For the text-containing cell, return its midpoint in (x, y) coordinate format. 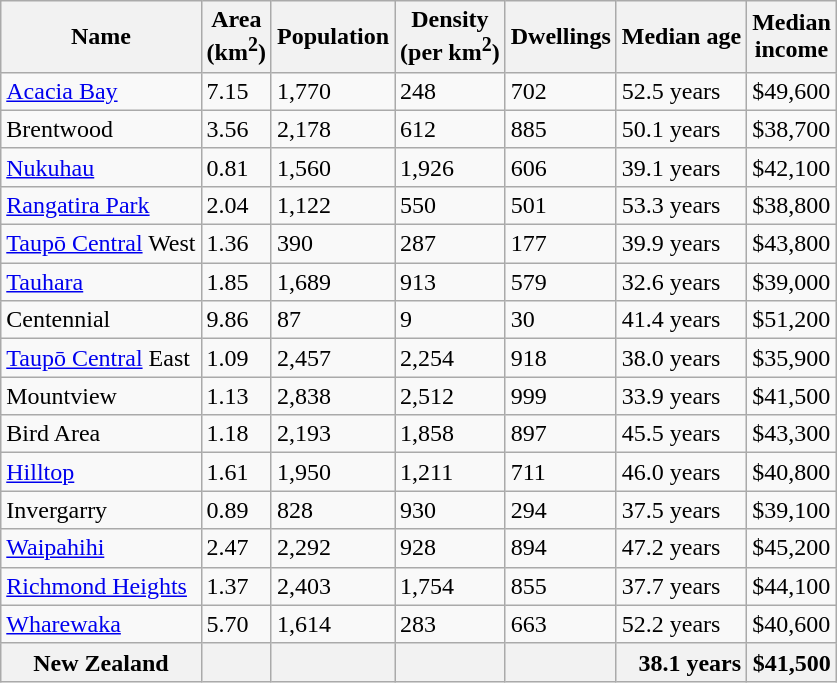
Richmond Heights (101, 586)
$44,100 (792, 586)
1.36 (236, 244)
Taupō Central East (101, 358)
Area(km2) (236, 37)
3.56 (236, 129)
283 (450, 624)
928 (450, 548)
0.89 (236, 510)
Acacia Bay (101, 91)
Waipahihi (101, 548)
177 (560, 244)
1,560 (332, 167)
$39,000 (792, 282)
50.1 years (681, 129)
41.4 years (681, 320)
52.5 years (681, 91)
Density(per km2) (450, 37)
897 (560, 434)
2,292 (332, 548)
38.1 years (681, 662)
828 (332, 510)
1,754 (450, 586)
Wharewaka (101, 624)
913 (450, 282)
1.18 (236, 434)
855 (560, 586)
New Zealand (101, 662)
Bird Area (101, 434)
1.09 (236, 358)
918 (560, 358)
38.0 years (681, 358)
Taupō Central West (101, 244)
53.3 years (681, 205)
1,858 (450, 434)
579 (560, 282)
$35,900 (792, 358)
711 (560, 472)
2,193 (332, 434)
30 (560, 320)
87 (332, 320)
52.2 years (681, 624)
885 (560, 129)
Rangatira Park (101, 205)
248 (450, 91)
Median age (681, 37)
$49,600 (792, 91)
1,614 (332, 624)
$45,200 (792, 548)
Name (101, 37)
287 (450, 244)
Brentwood (101, 129)
33.9 years (681, 396)
9.86 (236, 320)
606 (560, 167)
Mountview (101, 396)
1.61 (236, 472)
2,512 (450, 396)
$43,300 (792, 434)
$42,100 (792, 167)
999 (560, 396)
1,689 (332, 282)
2,457 (332, 358)
2,178 (332, 129)
9 (450, 320)
32.6 years (681, 282)
1,211 (450, 472)
1.37 (236, 586)
2,254 (450, 358)
930 (450, 510)
294 (560, 510)
390 (332, 244)
Tauhara (101, 282)
$43,800 (792, 244)
2.04 (236, 205)
39.1 years (681, 167)
2.47 (236, 548)
46.0 years (681, 472)
$38,800 (792, 205)
1,950 (332, 472)
5.70 (236, 624)
Invergarry (101, 510)
1.13 (236, 396)
2,838 (332, 396)
Centennial (101, 320)
Hilltop (101, 472)
37.7 years (681, 586)
894 (560, 548)
550 (450, 205)
1,926 (450, 167)
1,122 (332, 205)
2,403 (332, 586)
45.5 years (681, 434)
702 (560, 91)
47.2 years (681, 548)
Nukuhau (101, 167)
7.15 (236, 91)
663 (560, 624)
39.9 years (681, 244)
$38,700 (792, 129)
$39,100 (792, 510)
Dwellings (560, 37)
612 (450, 129)
501 (560, 205)
1,770 (332, 91)
$51,200 (792, 320)
Medianincome (792, 37)
Population (332, 37)
1.85 (236, 282)
$40,600 (792, 624)
0.81 (236, 167)
37.5 years (681, 510)
$40,800 (792, 472)
